Search for the cell housing the specified text and yield its (X, Y) center coordinate. 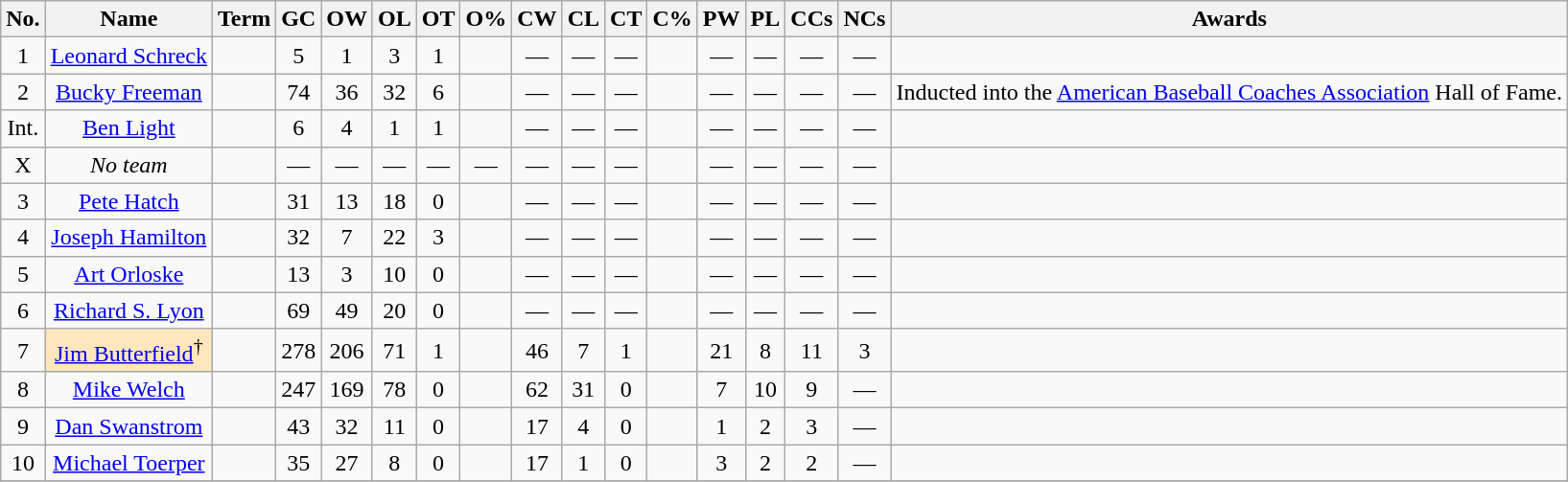
NCs (865, 19)
69 (299, 310)
Term (244, 19)
Joseph Hamilton (129, 238)
49 (347, 310)
CCs (811, 19)
22 (394, 238)
CT (626, 19)
18 (394, 201)
43 (299, 426)
78 (394, 390)
206 (347, 351)
36 (347, 92)
CL (583, 19)
OT (438, 19)
Awards (1229, 19)
247 (299, 390)
Jim Butterfield† (129, 351)
Int. (23, 128)
Ben Light (129, 128)
21 (721, 351)
278 (299, 351)
71 (394, 351)
No. (23, 19)
Mike Welch (129, 390)
GC (299, 19)
X (23, 165)
PL (765, 19)
O% (486, 19)
Richard S. Lyon (129, 310)
Dan Swanstrom (129, 426)
169 (347, 390)
OL (394, 19)
Bucky Freeman (129, 92)
PW (721, 19)
C% (672, 19)
20 (394, 310)
No team (129, 165)
46 (537, 351)
74 (299, 92)
27 (347, 463)
Pete Hatch (129, 201)
Leonard Schreck (129, 56)
Art Orloske (129, 274)
62 (537, 390)
Michael Toerper (129, 463)
35 (299, 463)
Name (129, 19)
Inducted into the American Baseball Coaches Association Hall of Fame. (1229, 92)
CW (537, 19)
OW (347, 19)
